Return [x, y] of the center of cell containing provided text 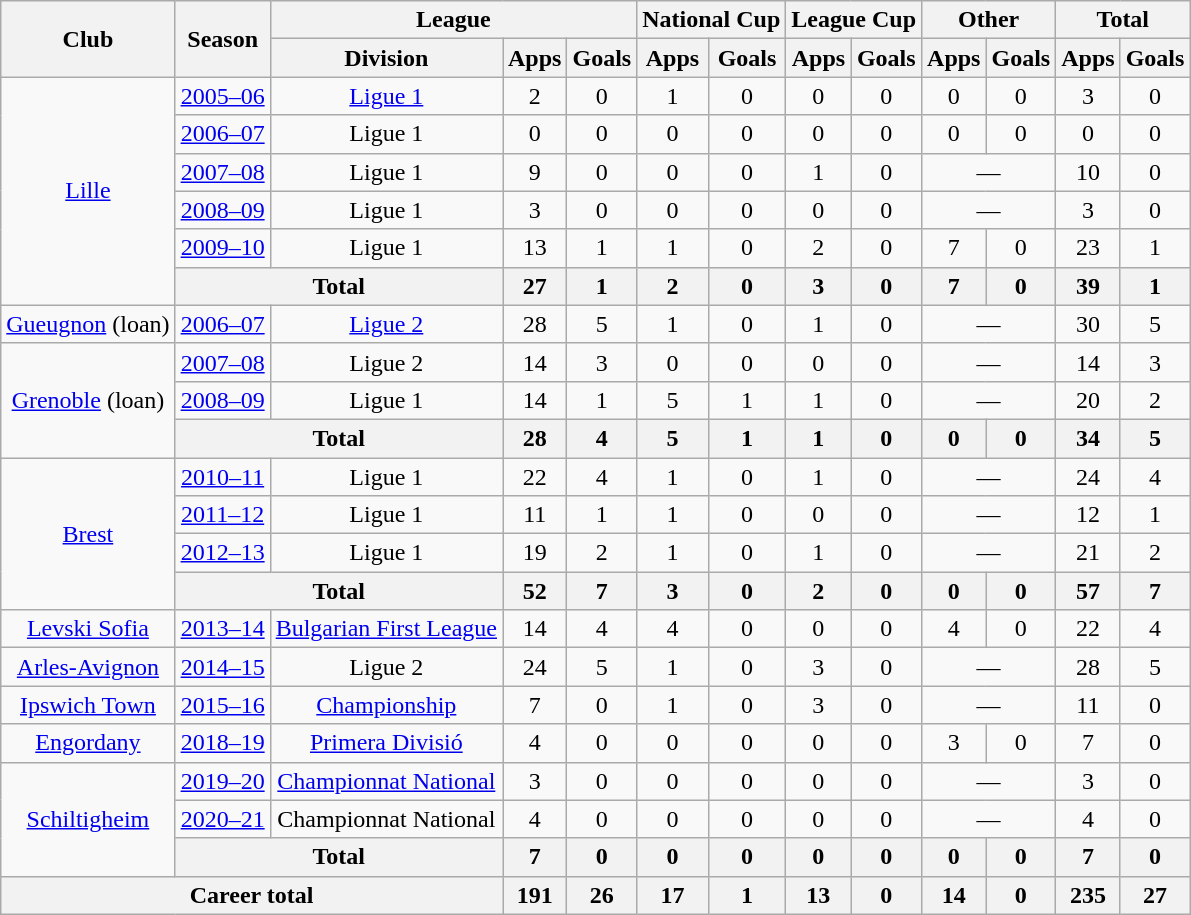
Career total [252, 895]
Primera Divisió [386, 743]
Grenoble (loan) [88, 400]
30 [1088, 324]
2010–11 [222, 477]
21 [1088, 553]
2009–10 [222, 248]
Engordany [88, 743]
26 [602, 895]
12 [1088, 515]
17 [673, 895]
2015–16 [222, 705]
235 [1088, 895]
Club [88, 39]
Brest [88, 534]
League Cup [854, 20]
Lille [88, 191]
34 [1088, 438]
2012–13 [222, 553]
9 [534, 172]
2020–21 [222, 819]
Levski Sofia [88, 629]
League [454, 20]
Bulgarian First League [386, 629]
39 [1088, 286]
Arles-Avignon [88, 667]
2011–12 [222, 515]
Season [222, 39]
Division [386, 58]
2013–14 [222, 629]
57 [1088, 591]
191 [534, 895]
2018–19 [222, 743]
10 [1088, 172]
52 [534, 591]
Schiltigheim [88, 819]
Ipswich Town [88, 705]
19 [534, 553]
Championship [386, 705]
20 [1088, 400]
2005–06 [222, 96]
National Cup [712, 20]
Other [989, 20]
2019–20 [222, 781]
23 [1088, 248]
2014–15 [222, 667]
Gueugnon (loan) [88, 324]
